Capture the cell that displays the provided text and extract its (X, Y) central coordinate. 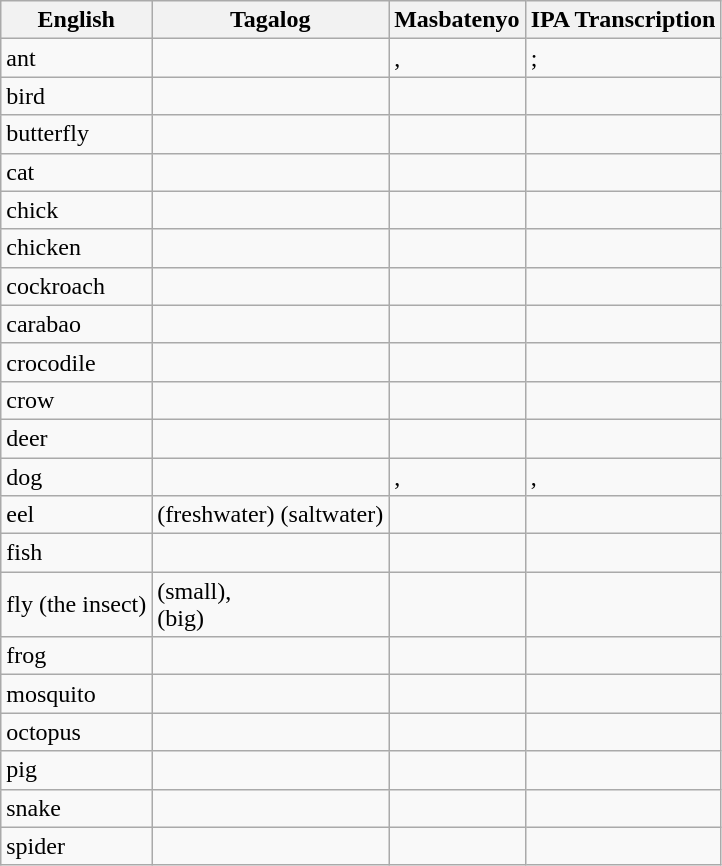
fly (the insect) (76, 604)
(freshwater) (saltwater) (270, 515)
IPA Transcription (623, 20)
cockroach (76, 286)
spider (76, 846)
crocodile (76, 362)
fish (76, 553)
snake (76, 808)
frog (76, 656)
; (623, 58)
bird (76, 96)
dog (76, 477)
deer (76, 438)
eel (76, 515)
mosquito (76, 694)
(small), (big) (270, 604)
octopus (76, 732)
carabao (76, 324)
Tagalog (270, 20)
Masbatenyo (457, 20)
chicken (76, 248)
pig (76, 770)
cat (76, 172)
crow (76, 400)
English (76, 20)
butterfly (76, 134)
chick (76, 210)
ant (76, 58)
